Provide the [X, Y] coordinate of the cell's center where the given text is located.  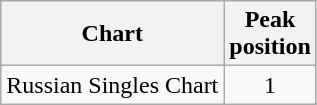
1 [270, 85]
Russian Singles Chart [112, 85]
Chart [112, 34]
Peakposition [270, 34]
